Find where the given text appears and provide that cell's center as (x, y) coordinate. 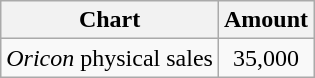
35,000 (266, 58)
Chart (110, 20)
Oricon physical sales (110, 58)
Amount (266, 20)
